Return the (X, Y) coordinate for the center point of the cell that contains the specified text.  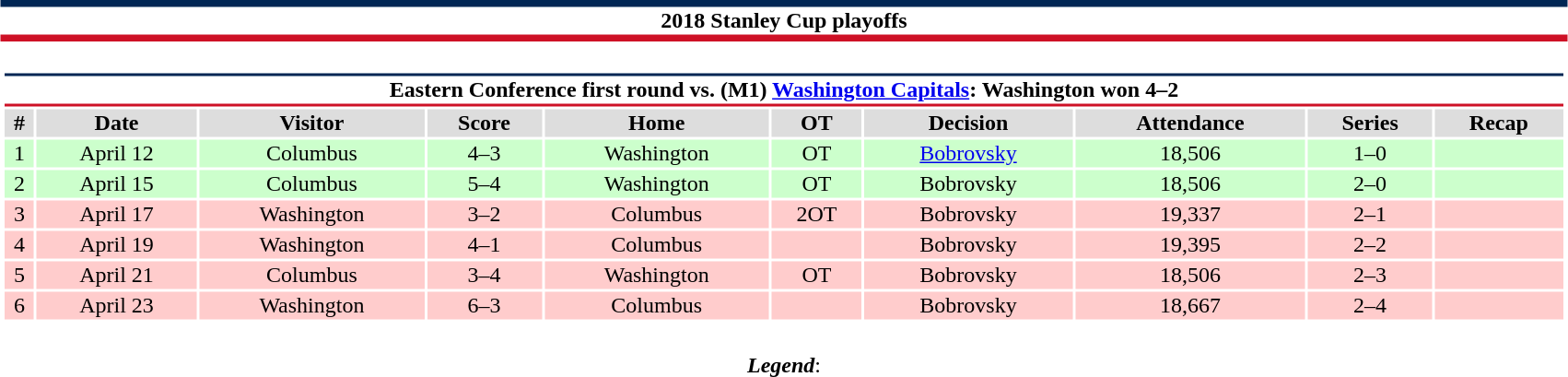
Attendance (1190, 123)
2018 Stanley Cup playoffs (784, 20)
Decision (967, 123)
6–3 (485, 305)
1 (18, 154)
2–3 (1370, 276)
2–0 (1370, 183)
3–4 (485, 276)
April 23 (117, 305)
18,667 (1190, 305)
Score (485, 123)
# (18, 123)
Home (657, 123)
April 17 (117, 215)
19,337 (1190, 215)
Visitor (312, 123)
2–4 (1370, 305)
19,395 (1190, 244)
April 21 (117, 276)
Date (117, 123)
3 (18, 215)
4–1 (485, 244)
3–2 (485, 215)
April 15 (117, 183)
5 (18, 276)
4 (18, 244)
2OT (817, 215)
2 (18, 183)
5–4 (485, 183)
2–1 (1370, 215)
6 (18, 305)
Eastern Conference first round vs. (M1) Washington Capitals: Washington won 4–2 (783, 90)
Series (1370, 123)
1–0 (1370, 154)
4–3 (485, 154)
April 19 (117, 244)
2–2 (1370, 244)
April 12 (117, 154)
Recap (1499, 123)
